From the cell containing the given text, extract its center point as (X, Y) coordinate. 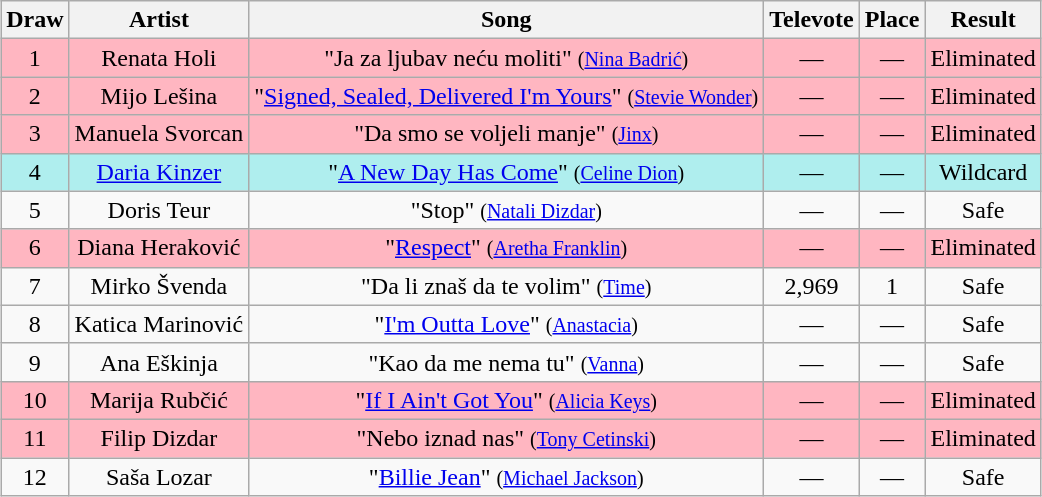
Doris Teur (159, 210)
"I'm Outta Love" (Anastacia) (506, 324)
Renata Holi (159, 58)
Mirko Švenda (159, 286)
Daria Kinzer (159, 172)
Draw (35, 20)
4 (35, 172)
"Billie Jean" (Michael Jackson) (506, 477)
"If I Ain't Got You" (Alicia Keys) (506, 400)
2 (35, 96)
"Nebo iznad nas" (Tony Cetinski) (506, 438)
Mijo Lešina (159, 96)
11 (35, 438)
Televote (812, 20)
Place (892, 20)
7 (35, 286)
"Stop" (Natali Dizdar) (506, 210)
"A New Day Has Come" (Celine Dion) (506, 172)
"Da smo se voljeli manje" (Jinx) (506, 134)
Diana Heraković (159, 248)
Result (983, 20)
3 (35, 134)
10 (35, 400)
Manuela Svorcan (159, 134)
8 (35, 324)
12 (35, 477)
"Da li znaš da te volim" (Time) (506, 286)
Katica Marinović (159, 324)
"Signed, Sealed, Delivered I'm Yours" (Stevie Wonder) (506, 96)
Wildcard (983, 172)
"Kao da me nema tu" (Vanna) (506, 362)
Marija Rubčić (159, 400)
Filip Dizdar (159, 438)
Ana Eškinja (159, 362)
Saša Lozar (159, 477)
Song (506, 20)
9 (35, 362)
6 (35, 248)
"Ja za ljubav neću moliti" (Nina Badrić) (506, 58)
"Respect" (Aretha Franklin) (506, 248)
5 (35, 210)
Artist (159, 20)
2,969 (812, 286)
